Detect which cell encompasses the target text, then output its (X, Y) center coordinate. 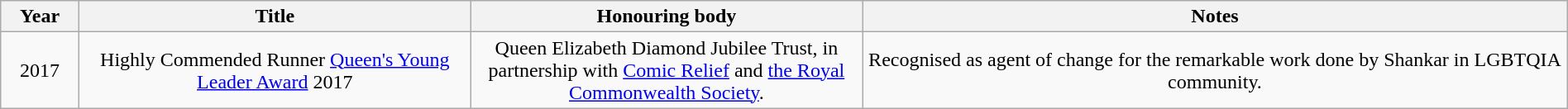
Recognised as agent of change for the remarkable work done by Shankar in LGBTQIA community. (1216, 70)
2017 (40, 70)
Honouring body (667, 17)
Highly Commended Runner Queen's Young Leader Award 2017 (275, 70)
Title (275, 17)
Year (40, 17)
Queen Elizabeth Diamond Jubilee Trust, in partnership with Comic Relief and the Royal Commonwealth Society. (667, 70)
Notes (1216, 17)
